Return [X, Y] of the center of cell containing provided text 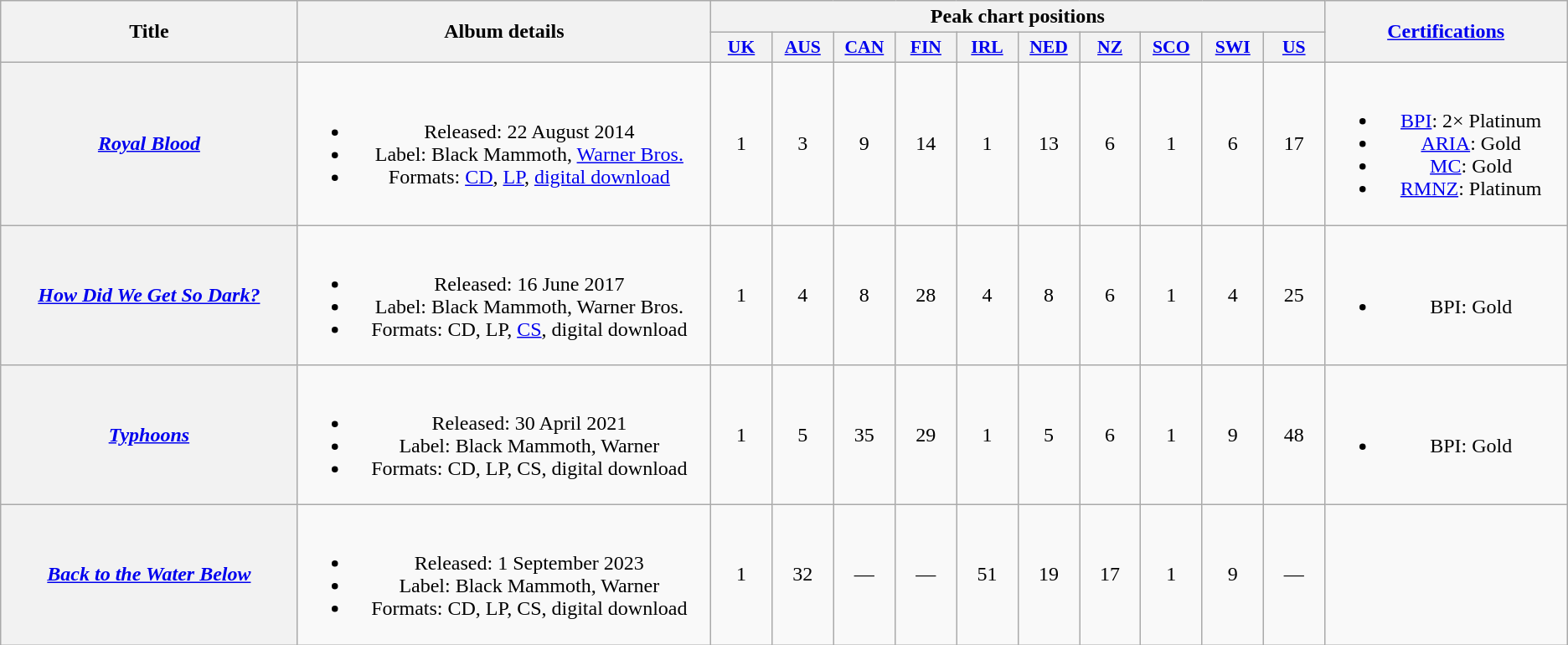
13 [1049, 143]
51 [987, 575]
FIN [926, 48]
CAN [864, 48]
AUS [802, 48]
3 [802, 143]
25 [1295, 295]
How Did We Get So Dark? [149, 295]
NZ [1111, 48]
19 [1049, 575]
Royal Blood [149, 143]
Released: 30 April 2021Label: Black Mammoth, WarnerFormats: CD, LP, CS, digital download [504, 436]
Released: 16 June 2017Label: Black Mammoth, Warner Bros.Formats: CD, LP, CS, digital download [504, 295]
32 [802, 575]
Peak chart positions [1018, 17]
Released: 22 August 2014Label: Black Mammoth, Warner Bros.Formats: CD, LP, digital download [504, 143]
Typhoons [149, 436]
28 [926, 295]
Album details [504, 32]
BPI: 2× PlatinumARIA: GoldMC: GoldRMNZ: Platinum [1446, 143]
SCO [1171, 48]
Back to the Water Below [149, 575]
NED [1049, 48]
14 [926, 143]
29 [926, 436]
Certifications [1446, 32]
US [1295, 48]
35 [864, 436]
Released: 1 September 2023Label: Black Mammoth, WarnerFormats: CD, LP, CS, digital download [504, 575]
UK [742, 48]
SWI [1233, 48]
Title [149, 32]
48 [1295, 436]
IRL [987, 48]
